Scan for the cell matching the given text and deliver its (x, y) coordinate at center. 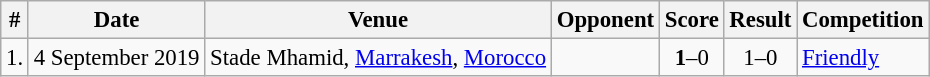
Date (116, 20)
Score (692, 20)
Stade Mhamid, Marrakesh, Morocco (378, 58)
4 September 2019 (116, 58)
Opponent (605, 20)
1. (15, 58)
# (15, 20)
Competition (863, 20)
Venue (378, 20)
Friendly (863, 58)
Result (760, 20)
